Find where the given text appears and provide that cell's center as (x, y) coordinate. 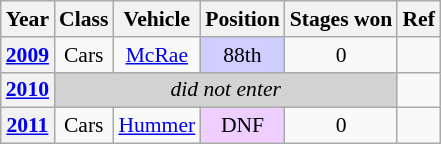
DNF (242, 126)
Hummer (156, 126)
2009 (28, 55)
Position (242, 19)
88th (242, 55)
Class (84, 19)
Vehicle (156, 19)
2011 (28, 126)
did not enter (226, 90)
Ref (418, 19)
2010 (28, 90)
McRae (156, 55)
Year (28, 19)
Stages won (342, 19)
